Provide the (x, y) coordinate of the cell's center where the given text is located.  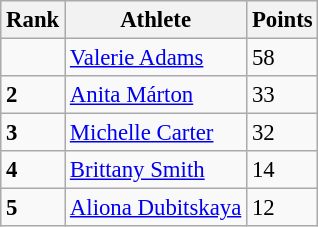
33 (282, 95)
Athlete (156, 20)
3 (33, 133)
58 (282, 58)
2 (33, 95)
Aliona Dubitskaya (156, 208)
12 (282, 208)
Points (282, 20)
Rank (33, 20)
Brittany Smith (156, 170)
Michelle Carter (156, 133)
Anita Márton (156, 95)
Valerie Adams (156, 58)
32 (282, 133)
14 (282, 170)
5 (33, 208)
4 (33, 170)
